Pinpoint the cell where the given text exists, returning its (X, Y) midpoint coordinate. 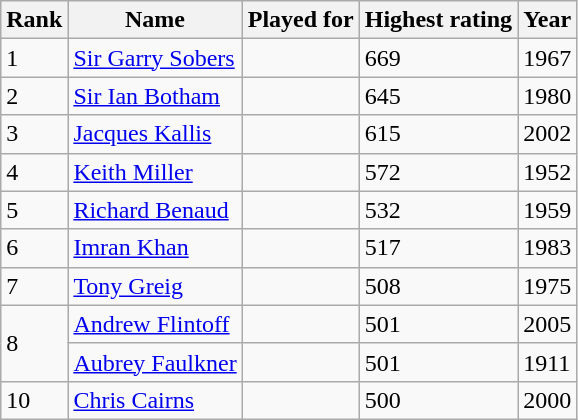
1975 (548, 286)
2 (34, 96)
Richard Benaud (155, 210)
Sir Garry Sobers (155, 58)
Chris Cairns (155, 400)
1983 (548, 248)
7 (34, 286)
532 (438, 210)
Highest rating (438, 20)
517 (438, 248)
Jacques Kallis (155, 134)
1 (34, 58)
Aubrey Faulkner (155, 362)
6 (34, 248)
Sir Ian Botham (155, 96)
500 (438, 400)
2002 (548, 134)
Rank (34, 20)
645 (438, 96)
Andrew Flintoff (155, 324)
Tony Greig (155, 286)
2005 (548, 324)
1967 (548, 58)
5 (34, 210)
3 (34, 134)
Year (548, 20)
2000 (548, 400)
Imran Khan (155, 248)
572 (438, 172)
1959 (548, 210)
8 (34, 343)
508 (438, 286)
Keith Miller (155, 172)
4 (34, 172)
1980 (548, 96)
1952 (548, 172)
Name (155, 20)
Played for (300, 20)
615 (438, 134)
1911 (548, 362)
10 (34, 400)
669 (438, 58)
